Scan for the cell matching the given text and deliver its [X, Y] coordinate at center. 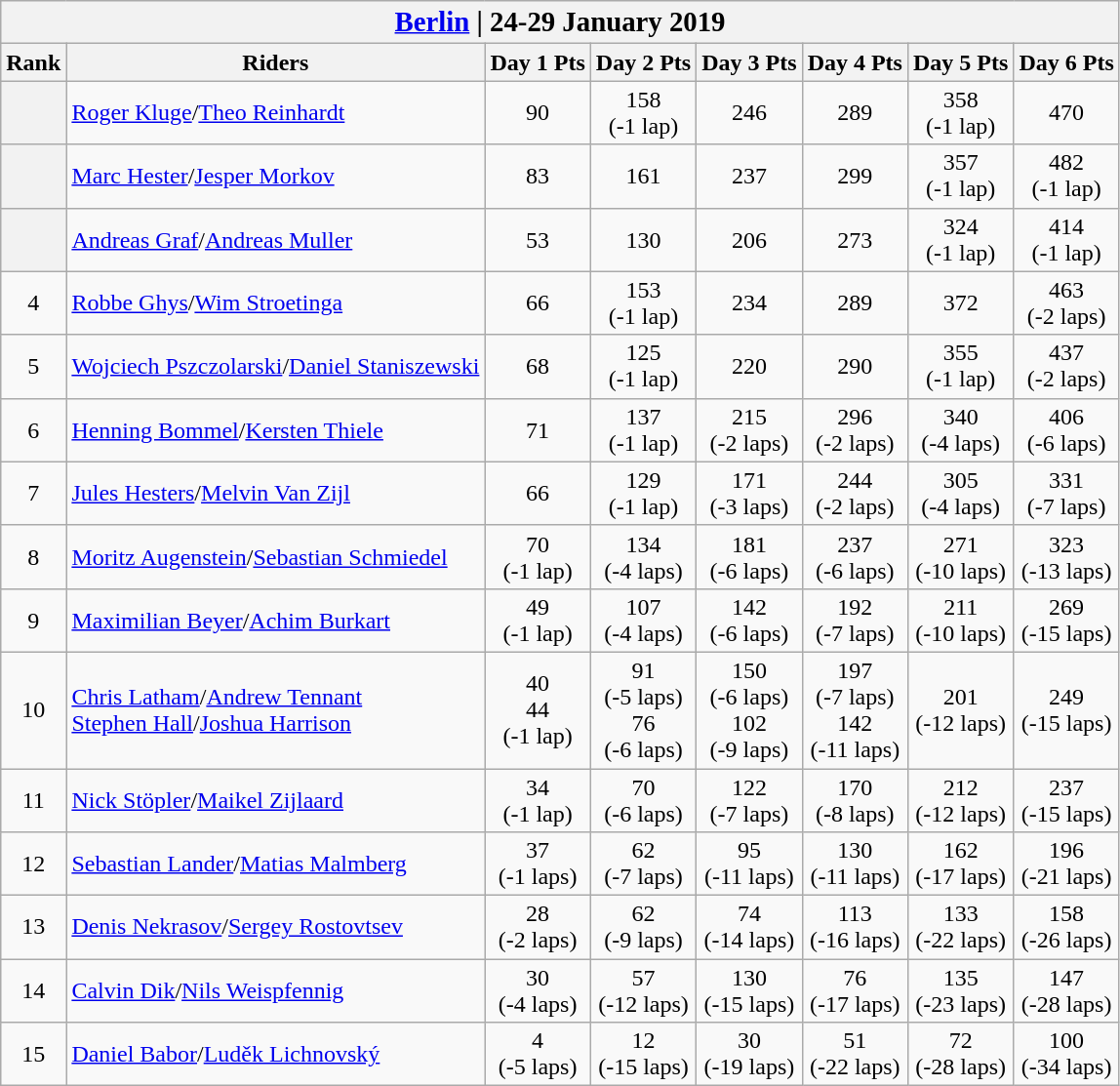
153(-1 lap) [643, 302]
340(-4 laps) [960, 429]
Day 3 Pts [749, 62]
197(-7 laps)142(-11 laps) [855, 710]
51(-22 laps) [855, 1054]
170(-8 laps) [855, 800]
14 [33, 991]
Riders [275, 62]
196(-21 laps) [1066, 865]
30(-4 laps) [538, 991]
Maximilian Beyer/Achim Burkart [275, 621]
237 [749, 176]
Berlin | 24-29 January 2019 [560, 22]
150(-6 laps)102(-9 laps) [749, 710]
130(-11 laps) [855, 865]
Denis Nekrasov/Sergey Rostovtsev [275, 927]
299 [855, 176]
12(-15 laps) [643, 1054]
181(-6 laps) [749, 556]
Andreas Graf/Andreas Muller [275, 240]
6 [33, 429]
137(-1 lap) [643, 429]
271(-10 laps) [960, 556]
Wojciech Pszczolarski/Daniel Staniszewski [275, 367]
7 [33, 494]
211(-10 laps) [960, 621]
290 [855, 367]
273 [855, 240]
107(-4 laps) [643, 621]
Day 5 Pts [960, 62]
113(-16 laps) [855, 927]
133(-22 laps) [960, 927]
95(-11 laps) [749, 865]
8 [33, 556]
Chris Latham/Andrew Tennant Stephen Hall/Joshua Harrison [275, 710]
15 [33, 1054]
Calvin Dik/Nils Weispfennig [275, 991]
Roger Kluge/Theo Reinhardt [275, 113]
237(-6 laps) [855, 556]
Nick Stöpler/Maikel Zijlaard [275, 800]
323(-13 laps) [1066, 556]
215(-2 laps) [749, 429]
234 [749, 302]
142(-6 laps) [749, 621]
Day 2 Pts [643, 62]
34(-1 lap) [538, 800]
269(-15 laps) [1066, 621]
246 [749, 113]
130(-15 laps) [749, 991]
162(-17 laps) [960, 865]
30(-19 laps) [749, 1054]
57(-12 laps) [643, 991]
305(-4 laps) [960, 494]
158(-1 lap) [643, 113]
Moritz Augenstein/Sebastian Schmiedel [275, 556]
49(-1 lap) [538, 621]
358(-1 lap) [960, 113]
91(-5 laps)76(-6 laps) [643, 710]
406(-6 laps) [1066, 429]
Robbe Ghys/Wim Stroetinga [275, 302]
Henning Bommel/Kersten Thiele [275, 429]
Rank [33, 62]
122(-7 laps) [749, 800]
62(-9 laps) [643, 927]
100(-34 laps) [1066, 1054]
470 [1066, 113]
Marc Hester/Jesper Morkov [275, 176]
135(-23 laps) [960, 991]
4044(-1 lap) [538, 710]
12 [33, 865]
296(-2 laps) [855, 429]
125(-1 lap) [643, 367]
37(-1 laps) [538, 865]
Day 6 Pts [1066, 62]
161 [643, 176]
Jules Hesters/Melvin Van Zijl [275, 494]
5 [33, 367]
220 [749, 367]
62(-7 laps) [643, 865]
68 [538, 367]
90 [538, 113]
331(-7 laps) [1066, 494]
9 [33, 621]
244(-2 laps) [855, 494]
28(-2 laps) [538, 927]
83 [538, 176]
Sebastian Lander/Matias Malmberg [275, 865]
212(-12 laps) [960, 800]
11 [33, 800]
463(-2 laps) [1066, 302]
249(-15 laps) [1066, 710]
13 [33, 927]
53 [538, 240]
4(-5 laps) [538, 1054]
482(-1 lap) [1066, 176]
201(-12 laps) [960, 710]
372 [960, 302]
158(-26 laps) [1066, 927]
130 [643, 240]
Day 4 Pts [855, 62]
76(-17 laps) [855, 991]
Day 1 Pts [538, 62]
70(-1 lap) [538, 556]
324(-1 lap) [960, 240]
Daniel Babor/Luděk Lichnovský [275, 1054]
147(-28 laps) [1066, 991]
206 [749, 240]
357(-1 lap) [960, 176]
414(-1 lap) [1066, 240]
70(-6 laps) [643, 800]
10 [33, 710]
134(-4 laps) [643, 556]
171(-3 laps) [749, 494]
74(-14 laps) [749, 927]
4 [33, 302]
437(-2 laps) [1066, 367]
129(-1 lap) [643, 494]
72(-28 laps) [960, 1054]
355(-1 lap) [960, 367]
192(-7 laps) [855, 621]
237(-15 laps) [1066, 800]
71 [538, 429]
